Provide the [X, Y] coordinate of the cell's center where the given text is located.  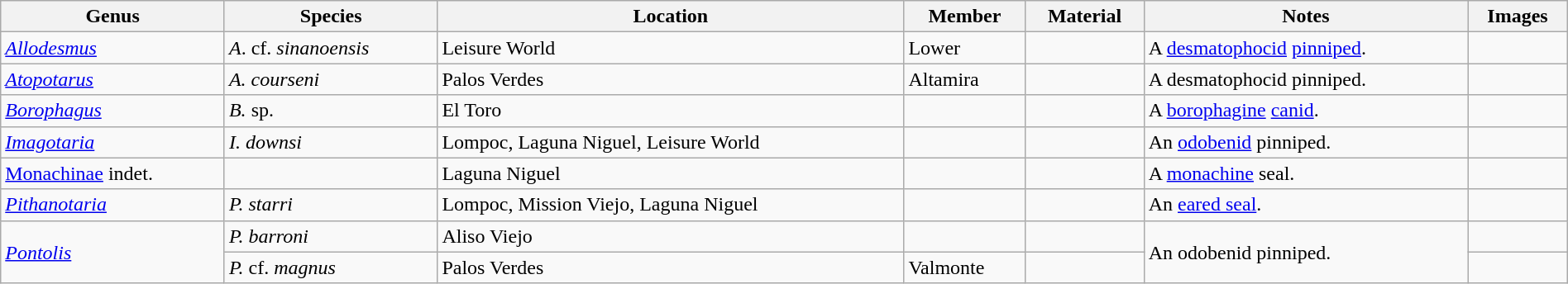
Aliso Viejo [671, 236]
Allodesmus [112, 48]
Location [671, 17]
P. cf. magnus [331, 267]
Pithanotaria [112, 205]
B. sp. [331, 111]
Member [964, 17]
A. courseni [331, 79]
Imagotaria [112, 142]
I. downsi [331, 142]
A. cf. sinanoensis [331, 48]
P. barroni [331, 236]
Valmonte [964, 267]
Altamira [964, 79]
Leisure World [671, 48]
A borophagine canid. [1306, 111]
Genus [112, 17]
Notes [1306, 17]
Lower [964, 48]
Species [331, 17]
Laguna Niguel [671, 173]
Borophagus [112, 111]
Lompoc, Laguna Niguel, Leisure World [671, 142]
Lompoc, Mission Viejo, Laguna Niguel [671, 205]
Pontolis [112, 252]
Images [1518, 17]
El Toro [671, 111]
An eared seal. [1306, 205]
Atopotarus [112, 79]
Material [1085, 17]
A monachine seal. [1306, 173]
Monachinae indet. [112, 173]
P. starri [331, 205]
